Determine the [x, y] coordinate at the center of the cell enclosing the given text.  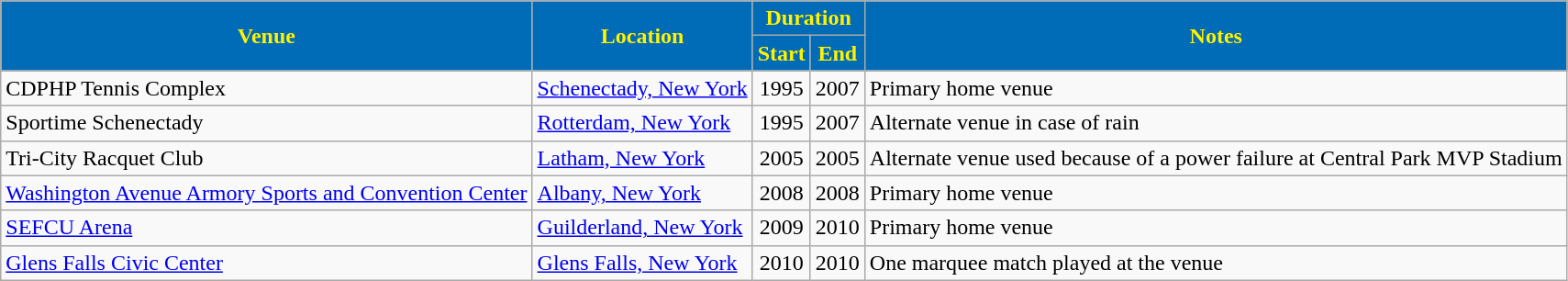
Alternate venue used because of a power failure at Central Park MVP Stadium [1216, 158]
CDPHP Tennis Complex [266, 88]
Venue [266, 36]
Duration [808, 18]
Latham, New York [642, 158]
2009 [782, 228]
Location [642, 36]
Alternate venue in case of rain [1216, 123]
Notes [1216, 36]
SEFCU Arena [266, 228]
Tri-City Racquet Club [266, 158]
Washington Avenue Armory Sports and Convention Center [266, 193]
Rotterdam, New York [642, 123]
Glens Falls, New York [642, 263]
Schenectady, New York [642, 88]
Guilderland, New York [642, 228]
Sportime Schenectady [266, 123]
End [837, 53]
One marquee match played at the venue [1216, 263]
Albany, New York [642, 193]
Glens Falls Civic Center [266, 263]
Start [782, 53]
